Capture the cell that displays the provided text and extract its (X, Y) central coordinate. 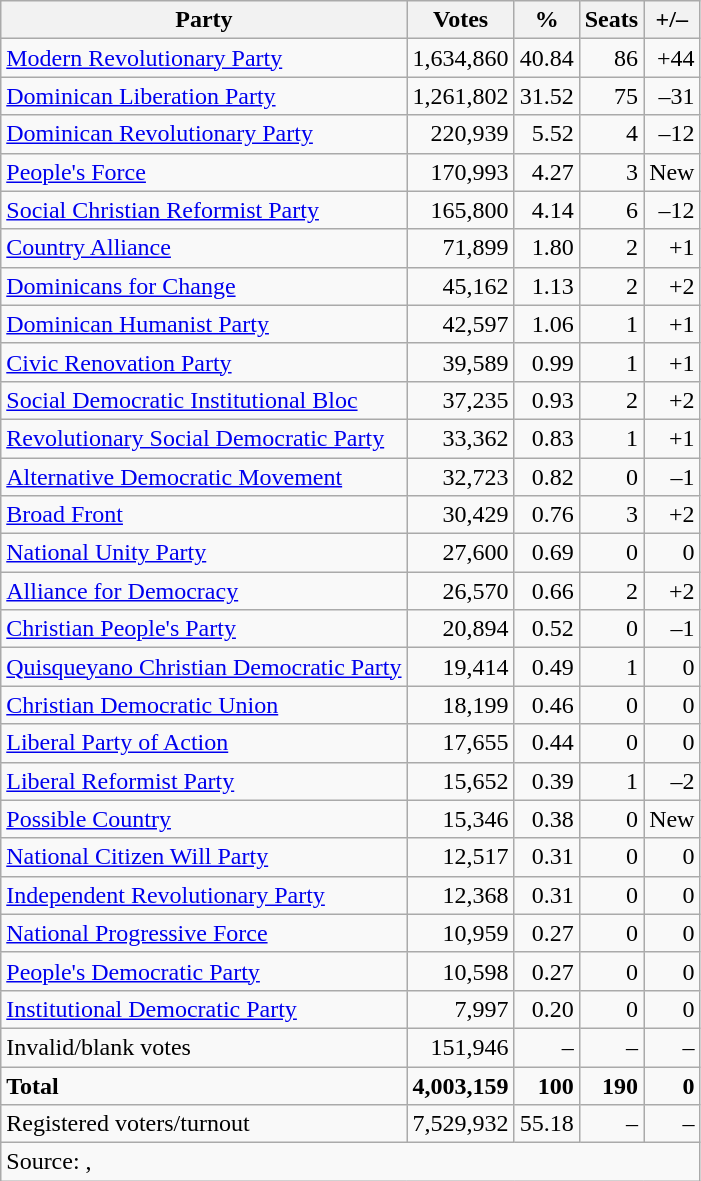
170,993 (460, 172)
Votes (460, 20)
% (546, 20)
32,723 (460, 477)
151,946 (460, 1047)
0.38 (546, 819)
0.20 (546, 1009)
Party (204, 20)
1.13 (546, 286)
0.99 (546, 362)
220,939 (460, 134)
+/– (672, 20)
37,235 (460, 400)
0.44 (546, 743)
National Citizen Will Party (204, 857)
10,959 (460, 933)
0.83 (546, 438)
4.14 (546, 210)
Alternative Democratic Movement (204, 477)
100 (546, 1085)
Possible Country (204, 819)
0.69 (546, 553)
42,597 (460, 324)
17,655 (460, 743)
National Progressive Force (204, 933)
Modern Revolutionary Party (204, 58)
Source: , (350, 1162)
–2 (672, 781)
1.06 (546, 324)
40.84 (546, 58)
45,162 (460, 286)
15,346 (460, 819)
7,529,932 (460, 1124)
Alliance for Democracy (204, 591)
Seats (611, 20)
Christian Democratic Union (204, 705)
People's Force (204, 172)
Total (204, 1085)
6 (611, 210)
Dominicans for Change (204, 286)
Liberal Reformist Party (204, 781)
0.82 (546, 477)
1,634,860 (460, 58)
1.80 (546, 248)
190 (611, 1085)
75 (611, 96)
People's Democratic Party (204, 971)
27,600 (460, 553)
Liberal Party of Action (204, 743)
Invalid/blank votes (204, 1047)
Social Democratic Institutional Bloc (204, 400)
26,570 (460, 591)
20,894 (460, 629)
71,899 (460, 248)
Independent Revolutionary Party (204, 895)
55.18 (546, 1124)
19,414 (460, 667)
Country Alliance (204, 248)
1,261,802 (460, 96)
10,598 (460, 971)
Dominican Revolutionary Party (204, 134)
0.76 (546, 515)
0.49 (546, 667)
–31 (672, 96)
+44 (672, 58)
0.46 (546, 705)
4 (611, 134)
Christian People's Party (204, 629)
Institutional Democratic Party (204, 1009)
0.52 (546, 629)
4.27 (546, 172)
12,368 (460, 895)
0.39 (546, 781)
Revolutionary Social Democratic Party (204, 438)
30,429 (460, 515)
Dominican Liberation Party (204, 96)
0.93 (546, 400)
5.52 (546, 134)
0.66 (546, 591)
165,800 (460, 210)
Quisqueyano Christian Democratic Party (204, 667)
15,652 (460, 781)
Registered voters/turnout (204, 1124)
Dominican Humanist Party (204, 324)
12,517 (460, 857)
Social Christian Reformist Party (204, 210)
National Unity Party (204, 553)
Civic Renovation Party (204, 362)
18,199 (460, 705)
7,997 (460, 1009)
33,362 (460, 438)
86 (611, 58)
39,589 (460, 362)
31.52 (546, 96)
4,003,159 (460, 1085)
Broad Front (204, 515)
